For the text-containing cell, return its midpoint in (x, y) coordinate format. 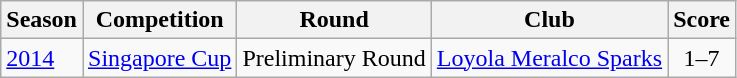
Score (702, 20)
Preliminary Round (334, 58)
2014 (42, 58)
1–7 (702, 58)
Loyola Meralco Sparks (549, 58)
Round (334, 20)
Season (42, 20)
Competition (159, 20)
Singapore Cup (159, 58)
Club (549, 20)
